Locate the cell with the specified text and output its (x, y) center coordinate. 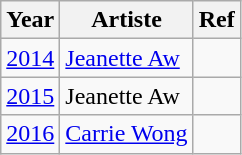
Carrie Wong (126, 134)
2016 (30, 134)
2014 (30, 58)
Artiste (126, 20)
Year (30, 20)
Ref (216, 20)
2015 (30, 96)
